Scan for the cell matching the given text and deliver its (X, Y) coordinate at center. 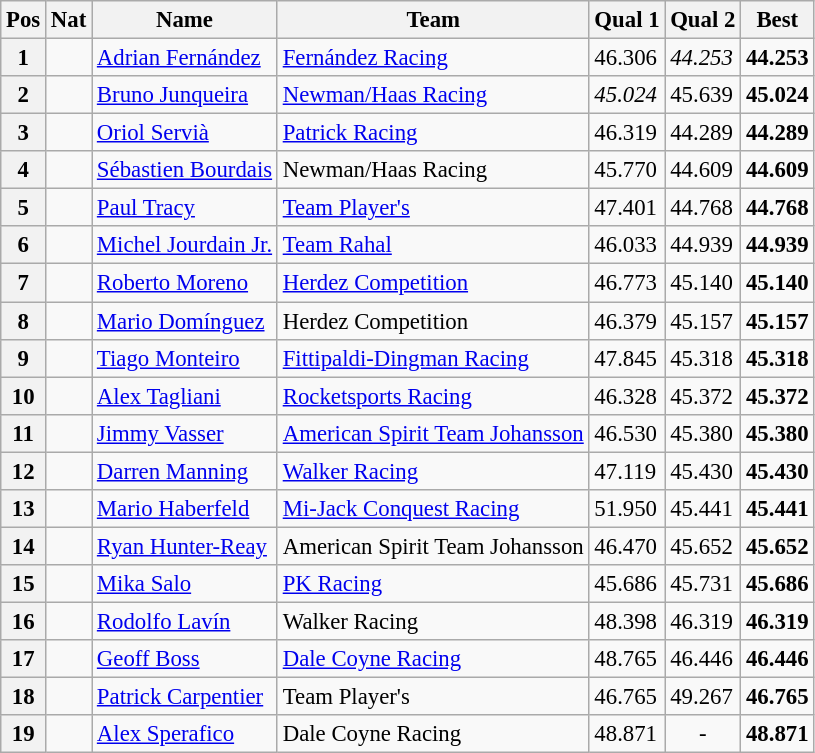
4 (24, 170)
19 (24, 734)
Michel Jourdain Jr. (185, 245)
47.401 (627, 208)
Paul Tracy (185, 208)
17 (24, 659)
Darren Manning (185, 471)
46.773 (627, 283)
1 (24, 58)
Mi-Jack Conquest Racing (433, 509)
13 (24, 509)
45.639 (703, 95)
Name (185, 20)
Roberto Moreno (185, 283)
Rodolfo Lavín (185, 621)
47.845 (627, 358)
10 (24, 396)
5 (24, 208)
15 (24, 584)
47.119 (627, 471)
18 (24, 697)
Ryan Hunter-Reay (185, 546)
16 (24, 621)
6 (24, 245)
Rocketsports Racing (433, 396)
Patrick Racing (433, 133)
Team (433, 20)
Mika Salo (185, 584)
Best (778, 20)
51.950 (627, 509)
Alex Sperafico (185, 734)
46.328 (627, 396)
- (703, 734)
46.033 (627, 245)
3 (24, 133)
11 (24, 433)
14 (24, 546)
Alex Tagliani (185, 396)
Pos (24, 20)
46.530 (627, 433)
48.398 (627, 621)
46.379 (627, 321)
Tiago Monteiro (185, 358)
7 (24, 283)
Bruno Junqueira (185, 95)
Nat (69, 20)
46.306 (627, 58)
12 (24, 471)
Qual 2 (703, 20)
Adrian Fernández (185, 58)
Fernández Racing (433, 58)
46.470 (627, 546)
Team Rahal (433, 245)
45.770 (627, 170)
2 (24, 95)
Oriol Servià (185, 133)
Sébastien Bourdais (185, 170)
PK Racing (433, 584)
9 (24, 358)
Mario Haberfeld (185, 509)
48.765 (627, 659)
Qual 1 (627, 20)
Fittipaldi-Dingman Racing (433, 358)
Geoff Boss (185, 659)
49.267 (703, 697)
Jimmy Vasser (185, 433)
45.731 (703, 584)
8 (24, 321)
Mario Domínguez (185, 321)
Patrick Carpentier (185, 697)
